Return the [x, y] coordinate for the center point of the cell that contains the specified text.  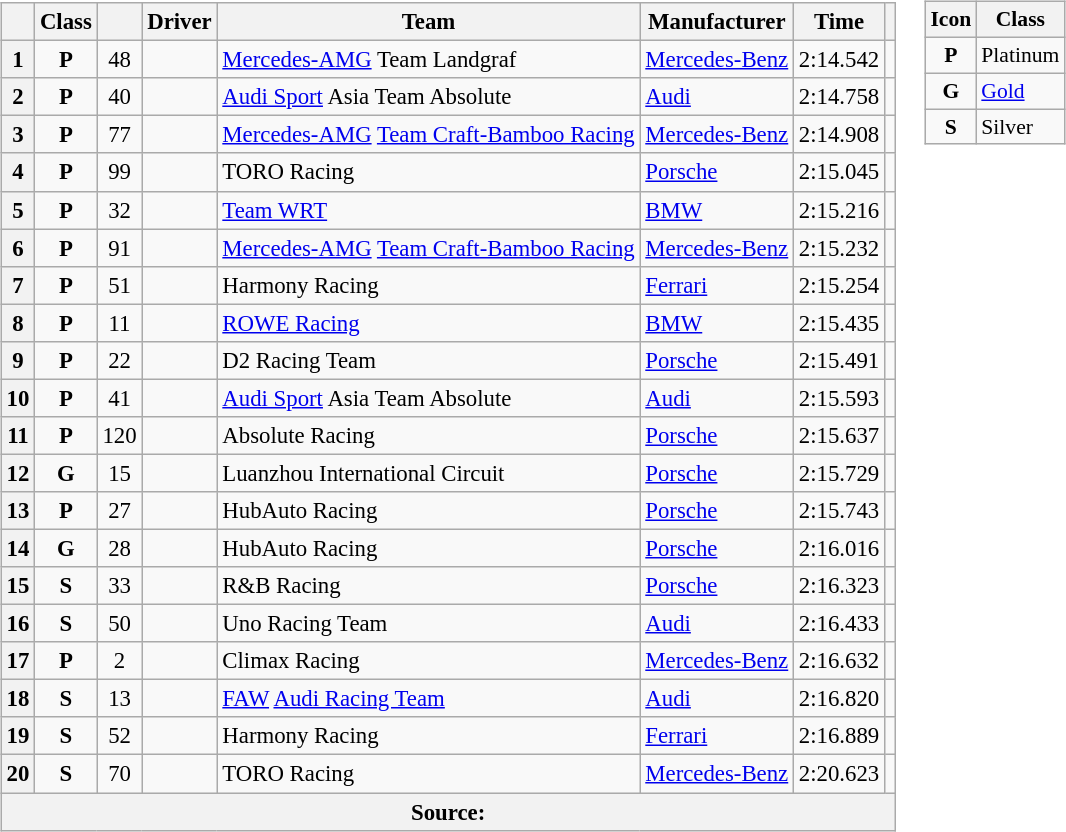
91 [120, 248]
Team [428, 22]
Absolute Racing [428, 436]
9 [18, 360]
19 [18, 736]
2:15.232 [840, 248]
2:16.323 [840, 586]
6 [18, 248]
70 [120, 774]
Driver [180, 22]
5 [18, 210]
2:15.216 [840, 210]
Source: [448, 811]
2:14.908 [840, 135]
27 [120, 511]
Mercedes-AMG Team Landgraf [428, 60]
8 [18, 323]
R&B Racing [428, 586]
Climax Racing [428, 661]
2:16.433 [840, 624]
Uno Racing Team [428, 624]
12 [18, 473]
18 [18, 699]
Platinum [1020, 55]
2:15.491 [840, 360]
2:14.758 [840, 97]
Icon [950, 20]
2:15.637 [840, 436]
2:15.743 [840, 511]
52 [120, 736]
FAW Audi Racing Team [428, 699]
10 [18, 398]
Time [840, 22]
1 [18, 60]
77 [120, 135]
2:15.435 [840, 323]
41 [120, 398]
3 [18, 135]
99 [120, 172]
2:16.889 [840, 736]
17 [18, 661]
20 [18, 774]
7 [18, 285]
2:16.632 [840, 661]
50 [120, 624]
2:15.254 [840, 285]
Team WRT [428, 210]
16 [18, 624]
D2 Racing Team [428, 360]
Gold [1020, 91]
40 [120, 97]
48 [120, 60]
33 [120, 586]
14 [18, 548]
2:16.016 [840, 548]
Manufacturer [717, 22]
Luanzhou International Circuit [428, 473]
2:15.729 [840, 473]
51 [120, 285]
ROWE Racing [428, 323]
120 [120, 436]
2:16.820 [840, 699]
22 [120, 360]
28 [120, 548]
2:15.045 [840, 172]
2:20.623 [840, 774]
32 [120, 210]
Silver [1020, 127]
4 [18, 172]
2:14.542 [840, 60]
2:15.593 [840, 398]
